Provide the (x, y) coordinate of the cell's center where the given text is located.  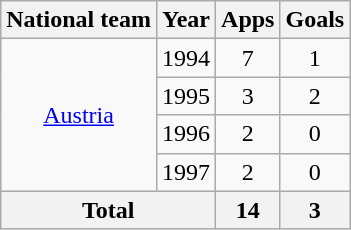
Year (186, 20)
1995 (186, 96)
1996 (186, 134)
14 (248, 210)
1997 (186, 172)
1 (315, 58)
Total (108, 210)
7 (248, 58)
Austria (79, 115)
Goals (315, 20)
1994 (186, 58)
National team (79, 20)
Apps (248, 20)
